Return the [x, y] coordinate for the center point of the cell that contains the specified text.  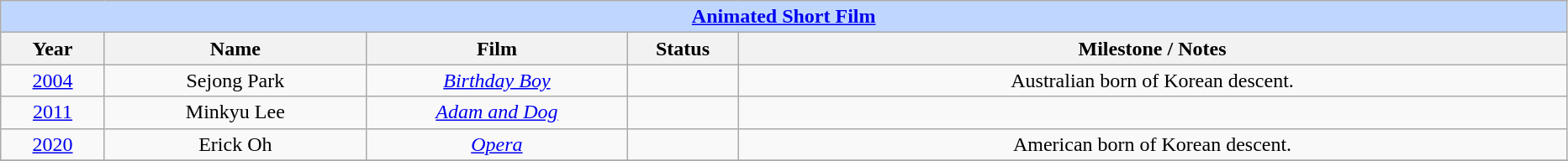
Adam and Dog [496, 112]
2020 [53, 144]
Name [235, 49]
Status [683, 49]
Sejong Park [235, 80]
Australian born of Korean descent. [1153, 80]
American born of Korean descent. [1153, 144]
Opera [496, 144]
Animated Short Film [784, 17]
Film [496, 49]
Erick Oh [235, 144]
2011 [53, 112]
Milestone / Notes [1153, 49]
Minkyu Lee [235, 112]
2004 [53, 80]
Year [53, 49]
Birthday Boy [496, 80]
